Find where the given text appears and provide that cell's center as (x, y) coordinate. 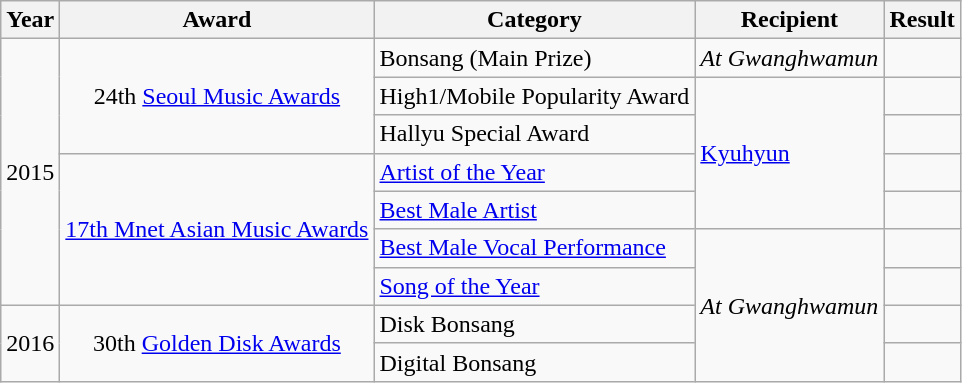
30th Golden Disk Awards (217, 343)
Year (30, 20)
Bonsang (Main Prize) (534, 58)
Result (922, 20)
Disk Bonsang (534, 324)
Recipient (790, 20)
Best Male Artist (534, 210)
Digital Bonsang (534, 362)
Category (534, 20)
2016 (30, 343)
Best Male Vocal Performance (534, 248)
High1/Mobile Popularity Award (534, 96)
24th Seoul Music Awards (217, 96)
Song of the Year (534, 286)
Artist of the Year (534, 172)
Kyuhyun (790, 153)
Award (217, 20)
Hallyu Special Award (534, 134)
2015 (30, 172)
17th Mnet Asian Music Awards (217, 229)
